Return the (X, Y) coordinate for the center point of the cell that contains the specified text.  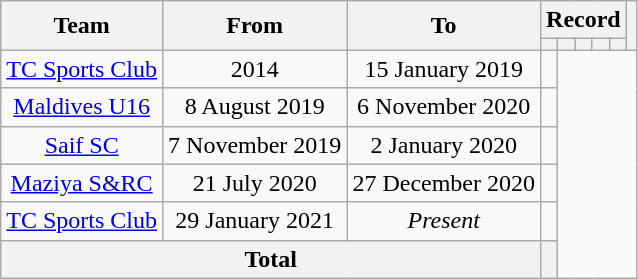
21 July 2020 (255, 183)
To (444, 26)
Record (584, 20)
2 January 2020 (444, 145)
Present (444, 221)
27 December 2020 (444, 183)
Saif SC (82, 145)
6 November 2020 (444, 107)
2014 (255, 69)
8 August 2019 (255, 107)
Maziya S&RC (82, 183)
Team (82, 26)
29 January 2021 (255, 221)
Maldives U16 (82, 107)
15 January 2019 (444, 69)
Total (271, 259)
From (255, 26)
7 November 2019 (255, 145)
